Return (X, Y) of the center of cell containing provided text 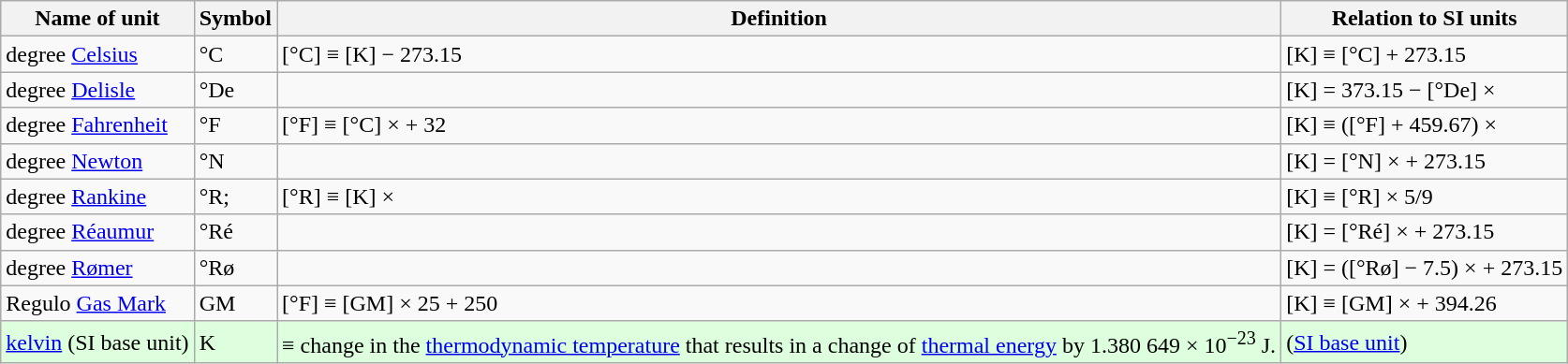
Regulo Gas Mark (97, 303)
°R; (235, 197)
°Ré (235, 232)
[K] ≡ ([°F] + 459.67) × (1425, 125)
degree Rankine (97, 197)
Definition (779, 19)
degree Delisle (97, 90)
Symbol (235, 19)
[°R] ≡ [K] × (779, 197)
[°F] ≡ [°C] × + 32 (779, 125)
[°F] ≡ [GM] × 25 + 250 (779, 303)
[K] ≡ [°C] + 273.15 (1425, 54)
GM (235, 303)
Name of unit (97, 19)
°N (235, 161)
°Rø (235, 268)
[K] ≡ [GM] × + 394.26 (1425, 303)
kelvin (SI base unit) (97, 342)
[K] = [°Ré] × + 273.15 (1425, 232)
[K] = [°N] × + 273.15 (1425, 161)
[K] = ([°Rø] − 7.5) × + 273.15 (1425, 268)
[°C] ≡ [K] − 273.15 (779, 54)
degree Celsius (97, 54)
K (235, 342)
°F (235, 125)
[K] ≡ [°R] × 5/9 (1425, 197)
degree Newton (97, 161)
[K] = 373.15 − [°De] × (1425, 90)
°C (235, 54)
degree Rømer (97, 268)
(SI base unit) (1425, 342)
degree Réaumur (97, 232)
degree Fahrenheit (97, 125)
°De (235, 90)
Relation to SI units (1425, 19)
≡ change in the thermodynamic temperature that results in a change of thermal energy by 1.380 649 × 10−23 J. (779, 342)
